Detect which cell encompasses the target text, then output its (x, y) center coordinate. 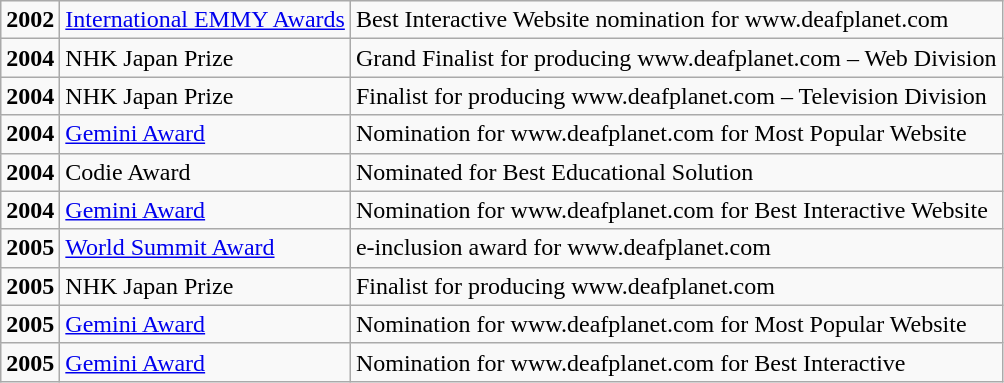
2002 (30, 20)
Codie Award (206, 172)
Best Interactive Website nomination for www.deafplanet.com (676, 20)
Grand Finalist for producing www.deafplanet.com – Web Division (676, 58)
Nomination for www.deafplanet.com for Best Interactive Website (676, 210)
Nomination for www.deafplanet.com for Best Interactive (676, 362)
World Summit Award (206, 248)
e-inclusion award for www.deafplanet.com (676, 248)
Nominated for Best Educational Solution (676, 172)
Finalist for producing www.deafplanet.com (676, 286)
International EMMY Awards (206, 20)
Finalist for producing www.deafplanet.com – Television Division (676, 96)
